Scan for the cell matching the given text and deliver its [X, Y] coordinate at center. 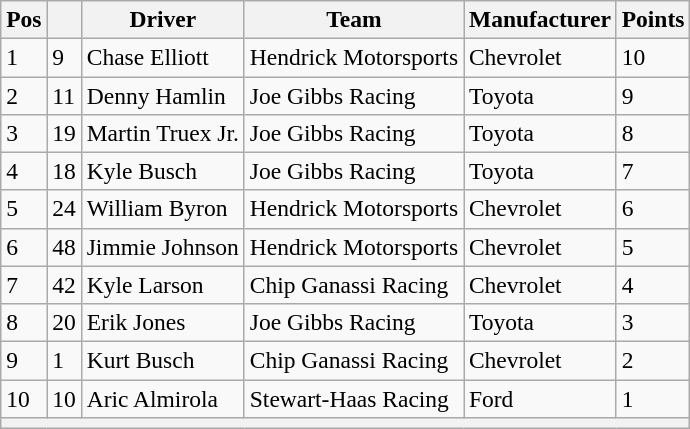
Martin Truex Jr. [162, 133]
Kurt Busch [162, 360]
19 [64, 133]
Stewart-Haas Racing [354, 398]
Chase Elliott [162, 57]
Driver [162, 19]
48 [64, 247]
Ford [540, 398]
Points [653, 19]
William Byron [162, 209]
42 [64, 285]
Pos [24, 19]
18 [64, 171]
Kyle Busch [162, 171]
20 [64, 322]
Jimmie Johnson [162, 247]
Denny Hamlin [162, 95]
Aric Almirola [162, 398]
Kyle Larson [162, 285]
11 [64, 95]
Erik Jones [162, 322]
Team [354, 19]
24 [64, 209]
Manufacturer [540, 19]
